Search for the cell housing the specified text and yield its (x, y) center coordinate. 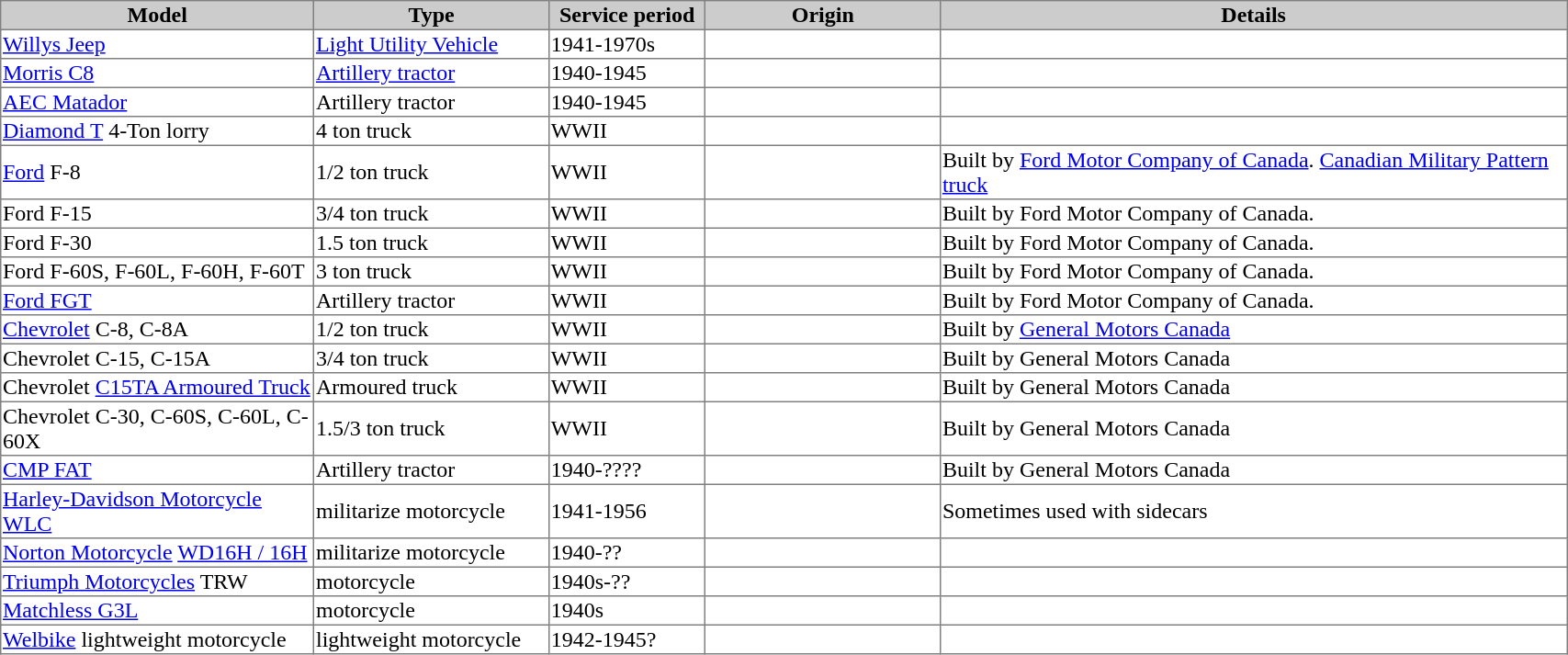
Details (1254, 16)
Chevrolet C-15, C-15A (158, 358)
1940-???? (626, 470)
Ford F-30 (158, 243)
1940s (626, 611)
Chevrolet C-8, C-8A (158, 330)
Diamond T 4-Ton lorry (158, 131)
Chevrolet C-30, C-60S, C-60L, C-60X (158, 428)
1941-1970s (626, 44)
Sometimes used with sidecars (1254, 511)
Built by Ford Motor Company of Canada. Canadian Military Pattern truck (1254, 172)
Ford FGT (158, 300)
Matchless G3L (158, 611)
1940-?? (626, 553)
Origin (823, 16)
CMP FAT (158, 470)
Morris C8 (158, 73)
Willys Jeep (158, 44)
Service period (626, 16)
Light Utility Vehicle (432, 44)
1.5/3 ton truck (432, 428)
3 ton truck (432, 272)
Ford F-8 (158, 172)
Chevrolet C15TA Armoured Truck (158, 388)
1.5 ton truck (432, 243)
Harley-Davidson Motorcycle WLC (158, 511)
Type (432, 16)
AEC Matador (158, 102)
4 ton truck (432, 131)
Ford F-15 (158, 214)
Triumph Motorcycles TRW (158, 582)
Armoured truck (432, 388)
1940s-?? (626, 582)
1941-1956 (626, 511)
Model (158, 16)
Ford F-60S, F-60L, F-60H, F-60T (158, 272)
Welbike lightweight motorcycle (158, 639)
Norton Motorcycle WD16H / 16H (158, 553)
lightweight motorcycle (432, 639)
1942-1945? (626, 639)
